Output the [x, y] coordinate of the center of the cell containing the given text.  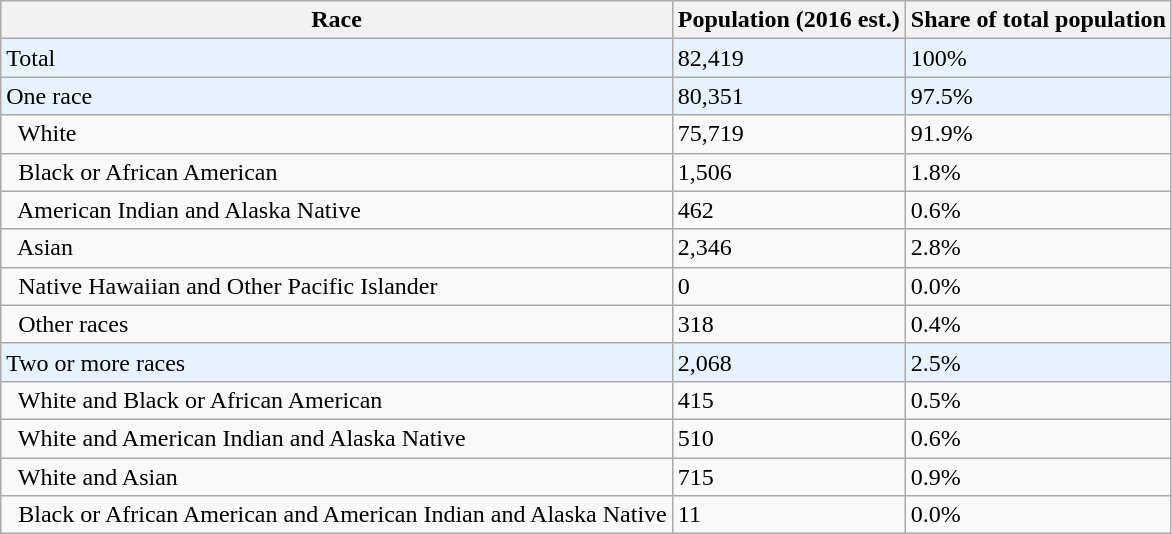
White and Asian [337, 477]
2,346 [788, 248]
Population (2016 est.) [788, 20]
97.5% [1038, 96]
Native Hawaiian and Other Pacific Islander [337, 286]
One race [337, 96]
0.5% [1038, 400]
75,719 [788, 134]
Two or more races [337, 362]
91.9% [1038, 134]
11 [788, 515]
White and Black or African American [337, 400]
715 [788, 477]
Race [337, 20]
0 [788, 286]
Black or African American and American Indian and Alaska Native [337, 515]
1.8% [1038, 172]
2.8% [1038, 248]
0.4% [1038, 324]
510 [788, 438]
82,419 [788, 58]
Total [337, 58]
1,506 [788, 172]
Share of total population [1038, 20]
2.5% [1038, 362]
2,068 [788, 362]
318 [788, 324]
Black or African American [337, 172]
100% [1038, 58]
Asian [337, 248]
White [337, 134]
White and American Indian and Alaska Native [337, 438]
0.9% [1038, 477]
American Indian and Alaska Native [337, 210]
415 [788, 400]
Other races [337, 324]
80,351 [788, 96]
462 [788, 210]
